Locate the cell with the specified text and output its (x, y) center coordinate. 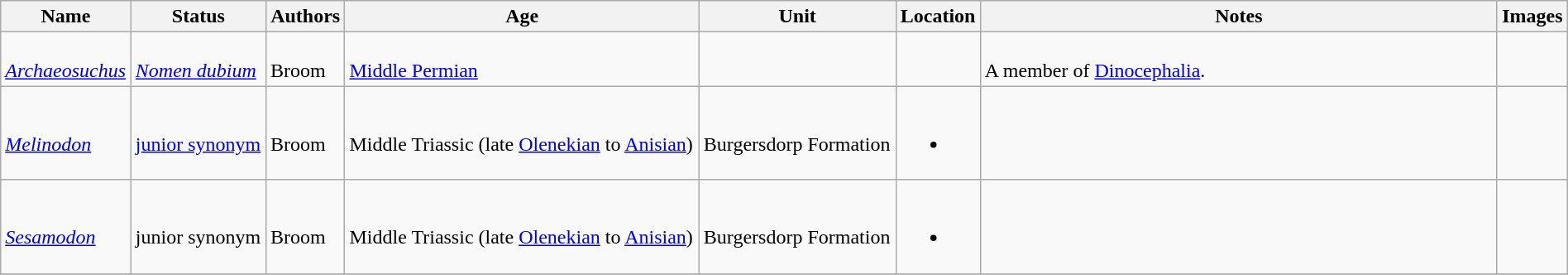
Status (198, 17)
Images (1532, 17)
Nomen dubium (198, 60)
Location (938, 17)
Name (66, 17)
Sesamodon (66, 227)
Age (522, 17)
Middle Permian (522, 60)
Melinodon (66, 133)
Authors (305, 17)
A member of Dinocephalia. (1239, 60)
Notes (1239, 17)
Unit (797, 17)
Archaeosuchus (66, 60)
